Capture the cell that displays the provided text and extract its [x, y] central coordinate. 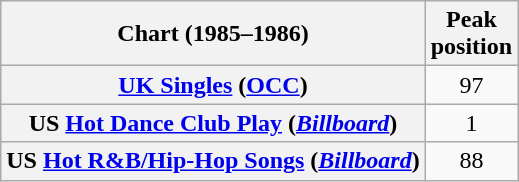
US Hot Dance Club Play (Billboard) [213, 123]
US Hot R&B/Hip-Hop Songs (Billboard) [213, 161]
1 [471, 123]
97 [471, 85]
Chart (1985–1986) [213, 34]
Peakposition [471, 34]
UK Singles (OCC) [213, 85]
88 [471, 161]
